Return [X, Y] of the center of cell containing provided text 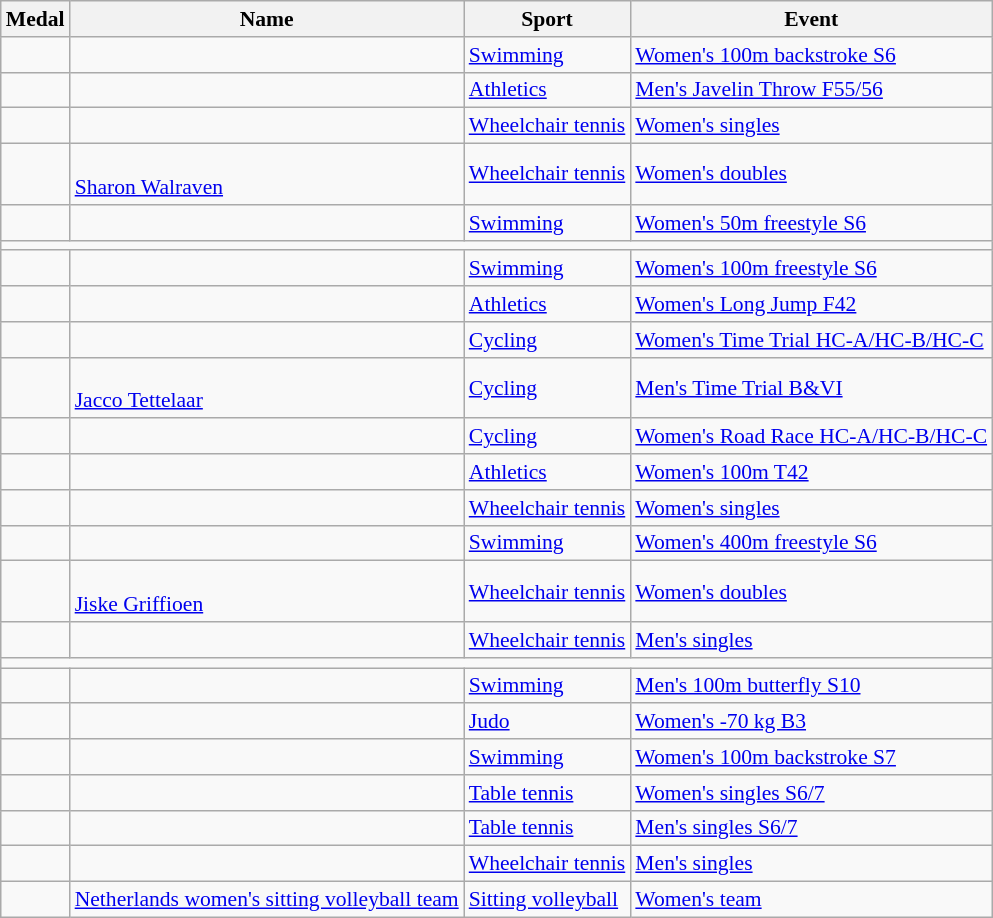
Women's Long Jump F42 [811, 304]
Women's 100m T42 [811, 472]
Women's 100m backstroke S6 [811, 55]
Women's 100m backstroke S7 [811, 757]
Name [267, 19]
Sharon Walraven [267, 174]
Women's 400m freestyle S6 [811, 543]
Women's -70 kg B3 [811, 722]
Women's Time Trial HC-A/HC-B/HC-C [811, 340]
Women's team [811, 900]
Judo [548, 722]
Women's Road Race HC-A/HC-B/HC-C [811, 437]
Jacco Tettelaar [267, 388]
Sitting volleyball [548, 900]
Men's 100m butterfly S10 [811, 686]
Netherlands women's sitting volleyball team [267, 900]
Women's 100m freestyle S6 [811, 269]
Women's 50m freestyle S6 [811, 223]
Men's Javelin Throw F55/56 [811, 90]
Medal [36, 19]
Men's Time Trial B&VI [811, 388]
Sport [548, 19]
Event [811, 19]
Men's singles S6/7 [811, 828]
Women's singles S6/7 [811, 793]
Jiske Griffioen [267, 592]
